Return the (X, Y) coordinate for the center point of the cell that contains the specified text.  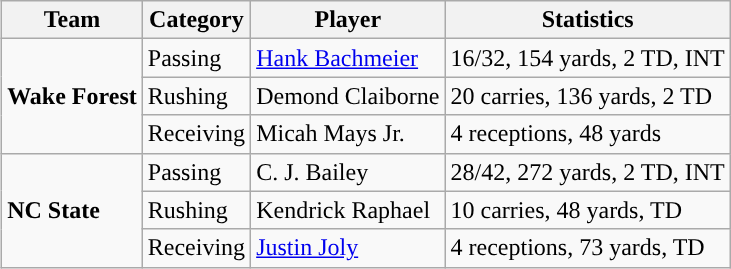
Player (348, 20)
4 receptions, 48 yards (588, 134)
Micah Mays Jr. (348, 134)
Team (72, 20)
Kendrick Raphael (348, 210)
Justin Joly (348, 248)
Wake Forest (72, 96)
16/32, 154 yards, 2 TD, INT (588, 58)
Hank Bachmeier (348, 58)
4 receptions, 73 yards, TD (588, 248)
NC State (72, 210)
20 carries, 136 yards, 2 TD (588, 96)
Category (196, 20)
C. J. Bailey (348, 172)
28/42, 272 yards, 2 TD, INT (588, 172)
10 carries, 48 yards, TD (588, 210)
Demond Claiborne (348, 96)
Statistics (588, 20)
